Capture the cell that displays the provided text and extract its (x, y) central coordinate. 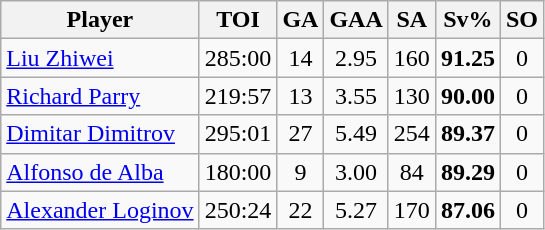
160 (412, 58)
Player (100, 20)
3.55 (356, 96)
TOI (238, 20)
170 (412, 210)
SA (412, 20)
5.49 (356, 134)
27 (300, 134)
SO (522, 20)
Richard Parry (100, 96)
9 (300, 172)
89.37 (468, 134)
Liu Zhiwei (100, 58)
5.27 (356, 210)
3.00 (356, 172)
Sv% (468, 20)
130 (412, 96)
Dimitar Dimitrov (100, 134)
14 (300, 58)
87.06 (468, 210)
180:00 (238, 172)
GA (300, 20)
Alfonso de Alba (100, 172)
GAA (356, 20)
295:01 (238, 134)
13 (300, 96)
Alexander Loginov (100, 210)
22 (300, 210)
254 (412, 134)
91.25 (468, 58)
89.29 (468, 172)
84 (412, 172)
250:24 (238, 210)
219:57 (238, 96)
2.95 (356, 58)
90.00 (468, 96)
285:00 (238, 58)
